Identify which cell holds the provided text, then report its (X, Y) central coordinate. 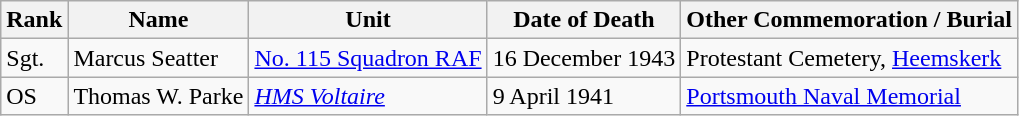
Date of Death (584, 20)
16 December 1943 (584, 58)
Name (158, 20)
Rank (34, 20)
Marcus Seatter (158, 58)
Other Commemoration / Burial (850, 20)
Protestant Cemetery, Heemskerk (850, 58)
Unit (368, 20)
No. 115 Squadron RAF (368, 58)
9 April 1941 (584, 96)
Sgt. (34, 58)
OS (34, 96)
Portsmouth Naval Memorial (850, 96)
Thomas W. Parke (158, 96)
HMS Voltaire (368, 96)
